Search for the cell housing the specified text and yield its (X, Y) center coordinate. 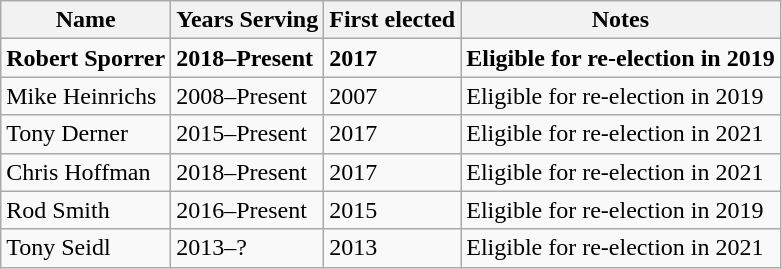
Years Serving (248, 20)
2008–Present (248, 96)
2013–? (248, 248)
First elected (392, 20)
Tony Derner (86, 134)
Mike Heinrichs (86, 96)
Tony Seidl (86, 248)
2007 (392, 96)
Notes (620, 20)
Robert Sporrer (86, 58)
2016–Present (248, 210)
Name (86, 20)
2015 (392, 210)
2015–Present (248, 134)
2013 (392, 248)
Rod Smith (86, 210)
Chris Hoffman (86, 172)
